Find where the given text appears and provide that cell's center as (X, Y) coordinate. 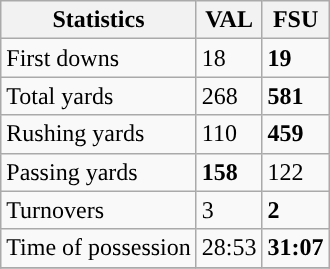
19 (296, 58)
Statistics (99, 20)
First downs (99, 58)
28:53 (229, 248)
581 (296, 96)
3 (229, 210)
VAL (229, 20)
FSU (296, 20)
2 (296, 210)
Time of possession (99, 248)
Rushing yards (99, 134)
158 (229, 172)
122 (296, 172)
268 (229, 96)
110 (229, 134)
Turnovers (99, 210)
Total yards (99, 96)
459 (296, 134)
18 (229, 58)
31:07 (296, 248)
Passing yards (99, 172)
